Return [X, Y] of the center of cell containing provided text 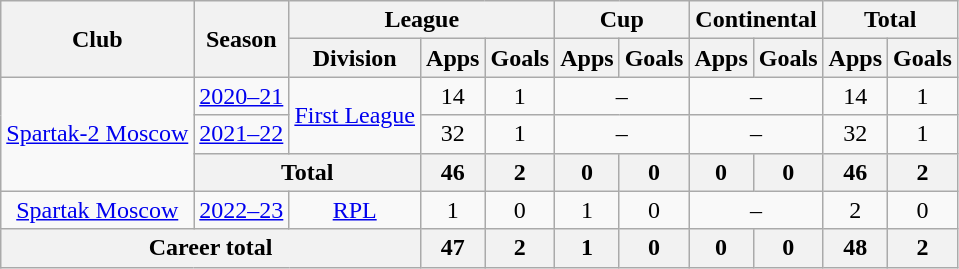
Continental [756, 20]
47 [453, 248]
48 [855, 248]
Spartak-2 Moscow [98, 134]
Career total [211, 248]
First League [355, 115]
Division [355, 58]
2021–22 [242, 134]
2022–23 [242, 210]
Club [98, 39]
RPL [355, 210]
League [422, 20]
Season [242, 39]
Cup [622, 20]
Spartak Moscow [98, 210]
2020–21 [242, 96]
